Find where the given text appears and provide that cell's center as [X, Y] coordinate. 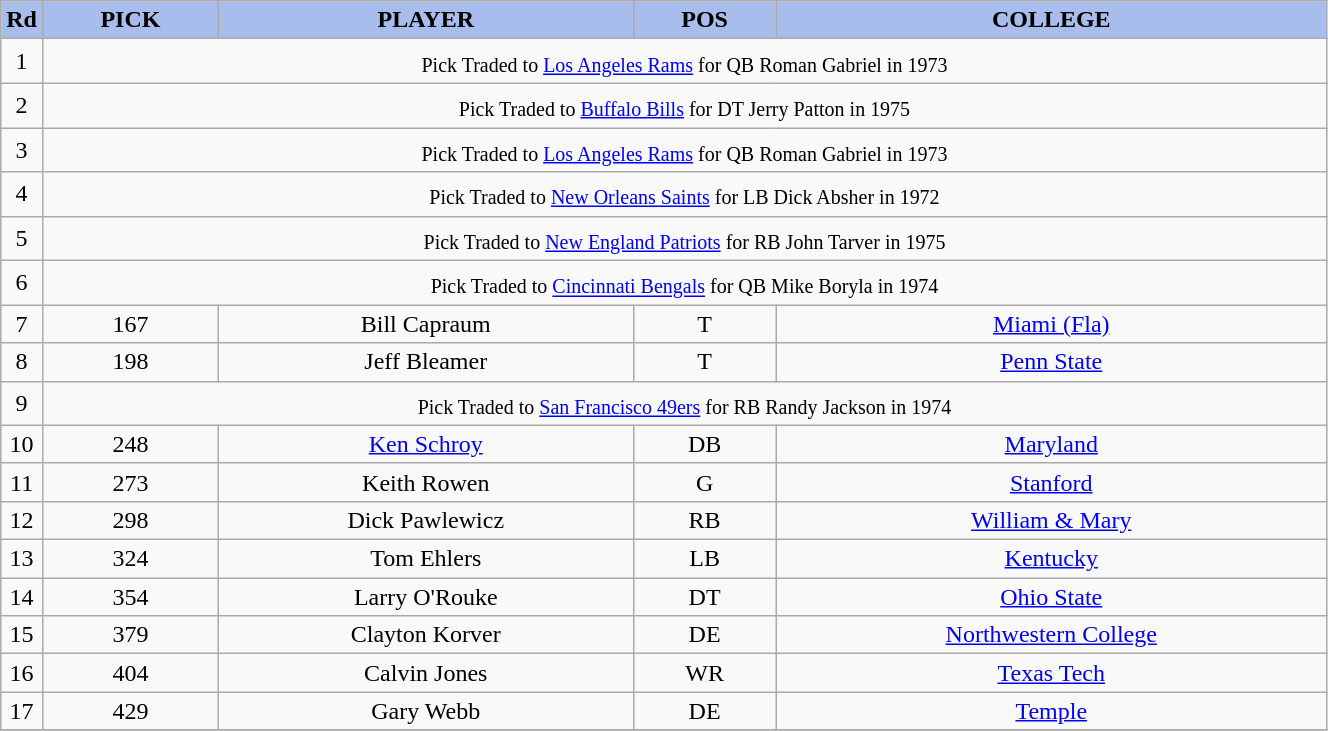
429 [130, 711]
3 [22, 150]
Pick Traded to New England Patriots for RB John Tarver in 1975 [684, 238]
248 [130, 444]
WR [704, 673]
Northwestern College [1051, 635]
Ken Schroy [426, 444]
William & Mary [1051, 520]
DB [704, 444]
Kentucky [1051, 559]
2 [22, 105]
Tom Ehlers [426, 559]
12 [22, 520]
Gary Webb [426, 711]
354 [130, 597]
1 [22, 61]
Pick Traded to San Francisco 49ers for RB Randy Jackson in 1974 [684, 403]
Larry O'Rouke [426, 597]
Penn State [1051, 362]
167 [130, 324]
G [704, 482]
Pick Traded to New Orleans Saints for LB Dick Absher in 1972 [684, 194]
Pick Traded to Buffalo Bills for DT Jerry Patton in 1975 [684, 105]
Temple [1051, 711]
10 [22, 444]
LB [704, 559]
Texas Tech [1051, 673]
379 [130, 635]
273 [130, 482]
8 [22, 362]
7 [22, 324]
4 [22, 194]
298 [130, 520]
DT [704, 597]
11 [22, 482]
198 [130, 362]
Rd [22, 20]
15 [22, 635]
Clayton Korver [426, 635]
Stanford [1051, 482]
14 [22, 597]
Pick Traded to Cincinnati Bengals for QB Mike Boryla in 1974 [684, 283]
9 [22, 403]
POS [704, 20]
PLAYER [426, 20]
Keith Rowen [426, 482]
Dick Pawlewicz [426, 520]
17 [22, 711]
Jeff Bleamer [426, 362]
COLLEGE [1051, 20]
Bill Capraum [426, 324]
5 [22, 238]
404 [130, 673]
Ohio State [1051, 597]
Maryland [1051, 444]
PICK [130, 20]
16 [22, 673]
Miami (Fla) [1051, 324]
324 [130, 559]
Calvin Jones [426, 673]
6 [22, 283]
13 [22, 559]
RB [704, 520]
